Provide the (x, y) coordinate of the cell's center where the given text is located.  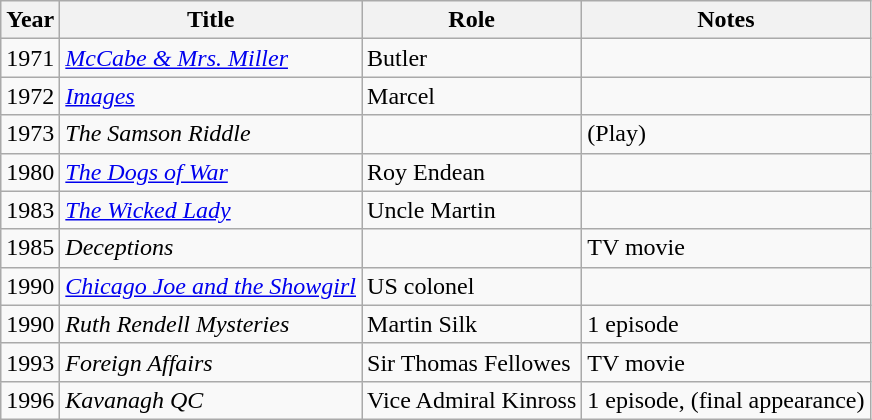
Ruth Rendell Mysteries (211, 324)
1972 (30, 96)
1996 (30, 400)
Martin Silk (472, 324)
Marcel (472, 96)
Foreign Affairs (211, 362)
Role (472, 20)
Butler (472, 58)
1 episode (726, 324)
(Play) (726, 134)
McCabe & Mrs. Miller (211, 58)
1973 (30, 134)
Chicago Joe and the Showgirl (211, 286)
Roy Endean (472, 172)
Notes (726, 20)
Kavanagh QC (211, 400)
1971 (30, 58)
Vice Admiral Kinross (472, 400)
Year (30, 20)
The Wicked Lady (211, 210)
Title (211, 20)
US colonel (472, 286)
The Samson Riddle (211, 134)
Sir Thomas Fellowes (472, 362)
The Dogs of War (211, 172)
Uncle Martin (472, 210)
1983 (30, 210)
1980 (30, 172)
Images (211, 96)
Deceptions (211, 248)
1993 (30, 362)
1985 (30, 248)
1 episode, (final appearance) (726, 400)
